Provide the [X, Y] coordinate of the cell's center where the given text is located.  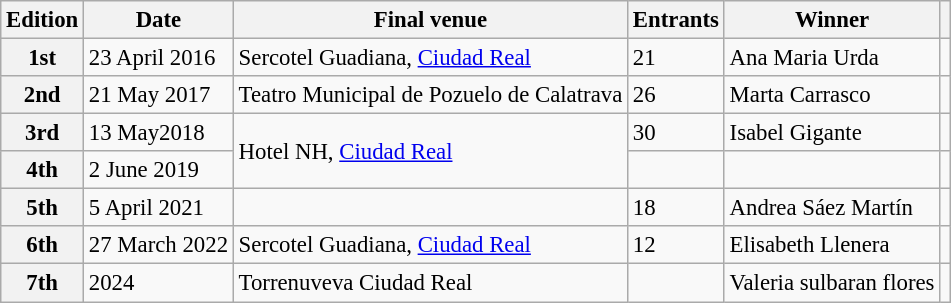
13 May2018 [159, 133]
4th [42, 170]
2024 [159, 283]
6th [42, 245]
23 April 2016 [159, 58]
2 June 2019 [159, 170]
Marta Carrasco [832, 95]
Winner [832, 20]
Andrea Sáez Martín [832, 208]
Date [159, 20]
27 March 2022 [159, 245]
Entrants [676, 20]
Hotel NH, Ciudad Real [430, 152]
Torrenuveva Ciudad Real [430, 283]
5th [42, 208]
Teatro Municipal de Pozuelo de Calatrava [430, 95]
18 [676, 208]
Isabel Gigante [832, 133]
Ana Maria Urda [832, 58]
26 [676, 95]
Final venue [430, 20]
7th [42, 283]
12 [676, 245]
Edition [42, 20]
Elisabeth Llenera [832, 245]
5 April 2021 [159, 208]
30 [676, 133]
2nd [42, 95]
21 May 2017 [159, 95]
3rd [42, 133]
21 [676, 58]
1st [42, 58]
Valeria sulbaran flores [832, 283]
